Determine the [x, y] coordinate at the center of the cell enclosing the given text.  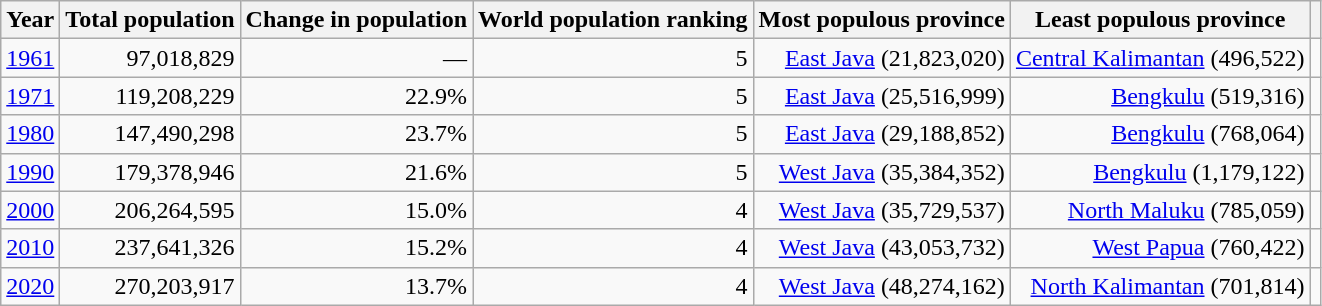
21.6% [356, 172]
Bengkulu (519,316) [1160, 96]
North Maluku (785,059) [1160, 210]
2020 [30, 286]
Most populous province [882, 20]
West Java (43,053,732) [882, 248]
15.0% [356, 210]
Change in population [356, 20]
— [356, 58]
North Kalimantan (701,814) [1160, 286]
147,490,298 [150, 134]
15.2% [356, 248]
237,641,326 [150, 248]
1961 [30, 58]
2010 [30, 248]
West Java (48,274,162) [882, 286]
East Java (29,188,852) [882, 134]
West Java (35,384,352) [882, 172]
East Java (21,823,020) [882, 58]
179,378,946 [150, 172]
World population ranking [613, 20]
Total population [150, 20]
Bengkulu (768,064) [1160, 134]
97,018,829 [150, 58]
1971 [30, 96]
13.7% [356, 286]
West Java (35,729,537) [882, 210]
West Papua (760,422) [1160, 248]
Year [30, 20]
1980 [30, 134]
270,203,917 [150, 286]
206,264,595 [150, 210]
22.9% [356, 96]
Central Kalimantan (496,522) [1160, 58]
Bengkulu (1,179,122) [1160, 172]
119,208,229 [150, 96]
Least populous province [1160, 20]
East Java (25,516,999) [882, 96]
2000 [30, 210]
1990 [30, 172]
23.7% [356, 134]
